Search for the cell housing the specified text and yield its (x, y) center coordinate. 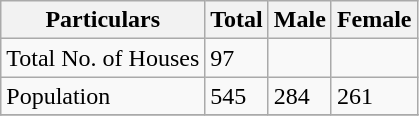
Total (237, 20)
Female (374, 20)
Male (300, 20)
261 (374, 96)
284 (300, 96)
Particulars (103, 20)
Total No. of Houses (103, 58)
Population (103, 96)
97 (237, 58)
545 (237, 96)
